Extract the [x, y] coordinate from the center of the cell holding the provided text.  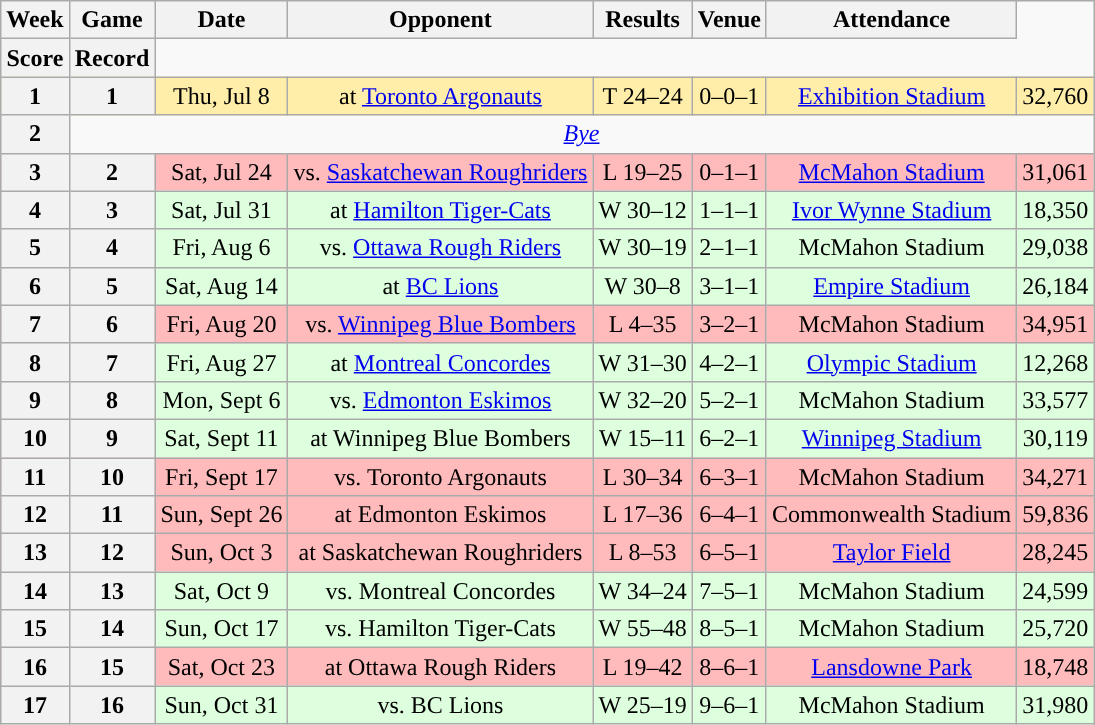
L 17–36 [642, 515]
L 19–42 [642, 667]
Sun, Oct 3 [222, 553]
at Ottawa Rough Riders [440, 667]
Taylor Field [891, 553]
Olympic Stadium [891, 362]
L 30–34 [642, 477]
Date [222, 20]
vs. BC Lions [440, 705]
18,350 [1056, 210]
8–5–1 [729, 629]
31,061 [1056, 172]
vs. Edmonton Eskimos [440, 400]
L 4–35 [642, 324]
0–0–1 [729, 96]
Attendance [891, 20]
6–4–1 [729, 515]
Mon, Sept 6 [222, 400]
Ivor Wynne Stadium [891, 210]
at Toronto Argonauts [440, 96]
Sat, Aug 14 [222, 286]
17 [35, 705]
W 32–20 [642, 400]
W 30–12 [642, 210]
2–1–1 [729, 248]
at Edmonton Eskimos [440, 515]
Thu, Jul 8 [222, 96]
24,599 [1056, 591]
W 30–8 [642, 286]
Opponent [440, 20]
32,760 [1056, 96]
18,748 [1056, 667]
9–6–1 [729, 705]
W 34–24 [642, 591]
Commonwealth Stadium [891, 515]
6–3–1 [729, 477]
12,268 [1056, 362]
30,119 [1056, 438]
Fri, Aug 27 [222, 362]
59,836 [1056, 515]
Results [642, 20]
4–2–1 [729, 362]
Sat, Oct 9 [222, 591]
vs. Montreal Concordes [440, 591]
vs. Hamilton Tiger-Cats [440, 629]
Score [35, 58]
33,577 [1056, 400]
29,038 [1056, 248]
at Saskatchewan Roughriders [440, 553]
Bye [582, 134]
1–1–1 [729, 210]
Sun, Sept 26 [222, 515]
0–1–1 [729, 172]
W 31–30 [642, 362]
Game [112, 20]
34,951 [1056, 324]
W 25–19 [642, 705]
31,980 [1056, 705]
Sat, Jul 31 [222, 210]
Venue [729, 20]
Sun, Oct 17 [222, 629]
W 30–19 [642, 248]
34,271 [1056, 477]
Fri, Aug 20 [222, 324]
7–5–1 [729, 591]
L 19–25 [642, 172]
3–2–1 [729, 324]
at Winnipeg Blue Bombers [440, 438]
28,245 [1056, 553]
W 15–11 [642, 438]
Sun, Oct 31 [222, 705]
vs. Winnipeg Blue Bombers [440, 324]
Exhibition Stadium [891, 96]
at BC Lions [440, 286]
6–5–1 [729, 553]
Winnipeg Stadium [891, 438]
Sat, Oct 23 [222, 667]
at Montreal Concordes [440, 362]
26,184 [1056, 286]
W 55–48 [642, 629]
L 8–53 [642, 553]
vs. Ottawa Rough Riders [440, 248]
at Hamilton Tiger-Cats [440, 210]
T 24–24 [642, 96]
Record [112, 58]
Empire Stadium [891, 286]
vs. Saskatchewan Roughriders [440, 172]
25,720 [1056, 629]
Sat, Jul 24 [222, 172]
Fri, Sept 17 [222, 477]
5–2–1 [729, 400]
Fri, Aug 6 [222, 248]
Lansdowne Park [891, 667]
vs. Toronto Argonauts [440, 477]
8–6–1 [729, 667]
3–1–1 [729, 286]
Week [35, 20]
6–2–1 [729, 438]
Sat, Sept 11 [222, 438]
